For the text-containing cell, return its midpoint in [x, y] coordinate format. 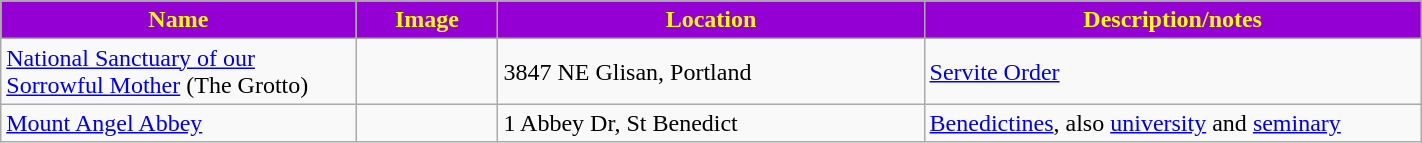
Description/notes [1172, 20]
3847 NE Glisan, Portland [711, 72]
Servite Order [1172, 72]
Name [178, 20]
Location [711, 20]
Image [427, 20]
Benedictines, also university and seminary [1172, 123]
National Sanctuary of our Sorrowful Mother (The Grotto) [178, 72]
Mount Angel Abbey [178, 123]
1 Abbey Dr, St Benedict [711, 123]
